Provide the (x, y) coordinate of the cell's center where the given text is located.  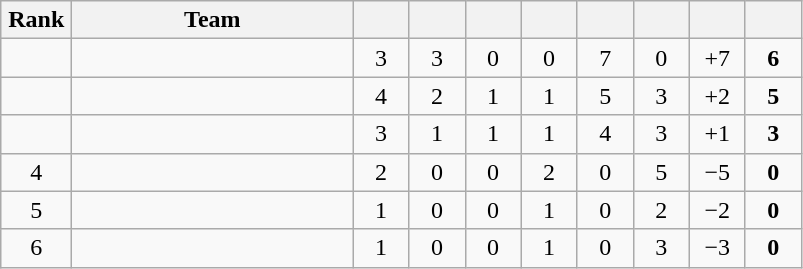
Team (212, 20)
−2 (717, 210)
+1 (717, 134)
Rank (36, 20)
+7 (717, 58)
7 (605, 58)
+2 (717, 96)
−3 (717, 248)
−5 (717, 172)
